Detect which cell encompasses the target text, then output its (X, Y) center coordinate. 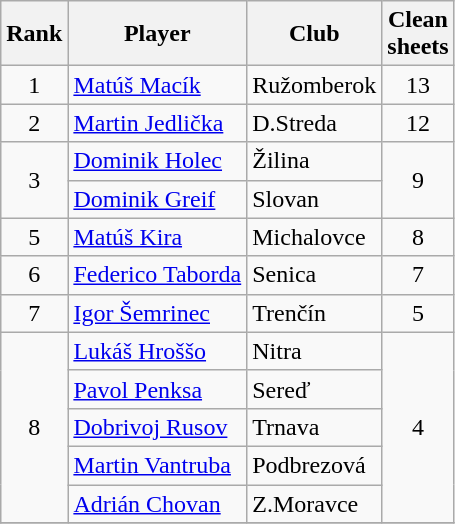
Senica (314, 275)
Trenčín (314, 313)
Dobrivoj Rusov (158, 427)
13 (418, 85)
Adrián Chovan (158, 503)
Player (158, 34)
Martin Vantruba (158, 465)
Club (314, 34)
Žilina (314, 161)
2 (34, 123)
Slovan (314, 199)
Pavol Penksa (158, 389)
Martin Jedlička (158, 123)
Matúš Kira (158, 237)
Z.Moravce (314, 503)
1 (34, 85)
Dominik Holec (158, 161)
Igor Šemrinec (158, 313)
Ružomberok (314, 85)
Trnava (314, 427)
9 (418, 180)
Lukáš Hroššo (158, 351)
Rank (34, 34)
Matúš Macík (158, 85)
6 (34, 275)
12 (418, 123)
Michalovce (314, 237)
Podbrezová (314, 465)
D.Streda (314, 123)
4 (418, 427)
Federico Taborda (158, 275)
Nitra (314, 351)
Clean sheets (418, 34)
3 (34, 180)
Dominik Greif (158, 199)
Sereď (314, 389)
